Pinpoint the cell where the given text exists, returning its (x, y) midpoint coordinate. 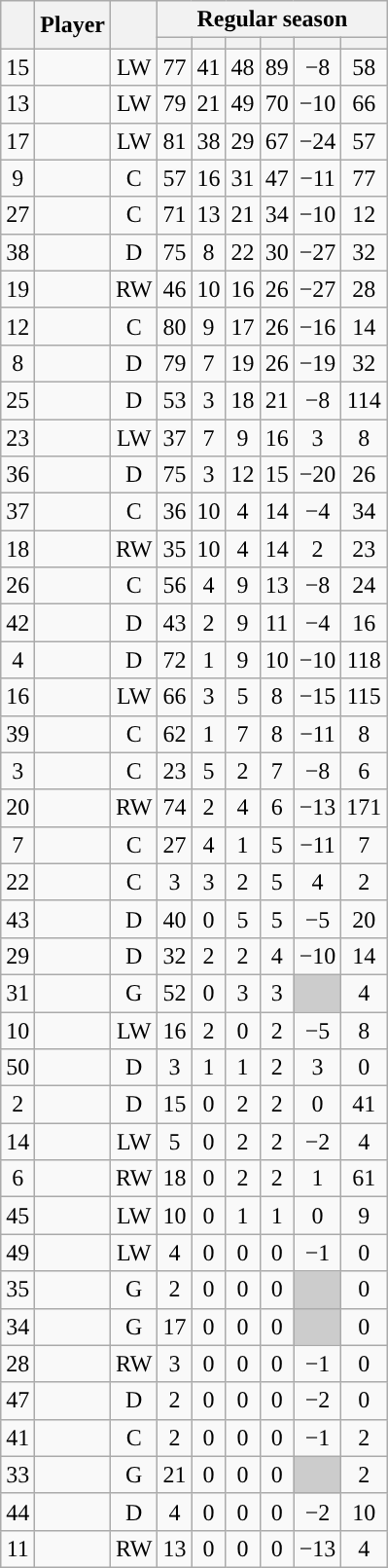
39 (18, 734)
Regular season (272, 19)
45 (18, 1216)
−24 (317, 141)
67 (276, 141)
44 (18, 1512)
24 (364, 586)
Player (73, 25)
72 (175, 660)
42 (18, 623)
70 (276, 104)
61 (364, 1179)
56 (175, 586)
89 (276, 67)
30 (276, 252)
71 (175, 215)
48 (243, 67)
−19 (317, 363)
118 (364, 660)
−15 (317, 697)
50 (18, 1068)
53 (175, 400)
46 (175, 289)
115 (364, 697)
25 (18, 400)
33 (18, 1475)
74 (175, 808)
80 (175, 326)
62 (175, 734)
171 (364, 808)
−20 (317, 475)
40 (175, 919)
114 (364, 400)
52 (175, 993)
−16 (317, 326)
58 (364, 67)
81 (175, 141)
